Identify which cell holds the provided text, then report its [x, y] central coordinate. 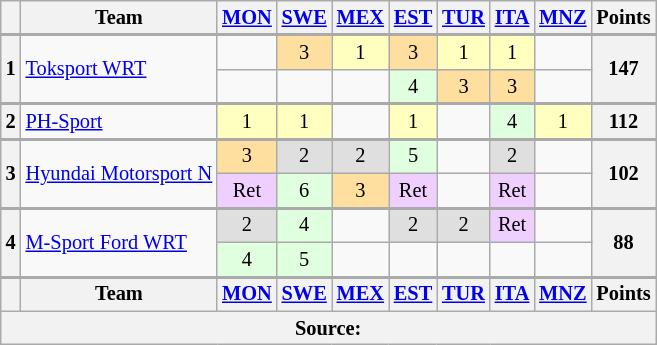
6 [304, 190]
112 [623, 122]
Hyundai Motorsport N [120, 174]
Source: [328, 328]
88 [623, 242]
M-Sport Ford WRT [120, 242]
Toksport WRT [120, 70]
102 [623, 174]
147 [623, 70]
PH-Sport [120, 122]
